For the text-containing cell, return its midpoint in [x, y] coordinate format. 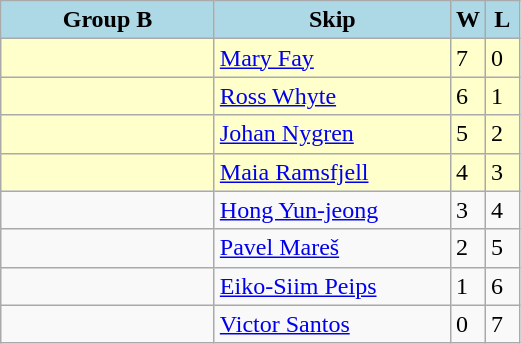
Maia Ramsfjell [332, 172]
Skip [332, 20]
Eiko-Siim Peips [332, 286]
L [502, 20]
W [468, 20]
Ross Whyte [332, 96]
Pavel Mareš [332, 248]
Mary Fay [332, 58]
Johan Nygren [332, 134]
Victor Santos [332, 324]
Hong Yun-jeong [332, 210]
Group B [108, 20]
